Find where the given text appears and provide that cell's center as [X, Y] coordinate. 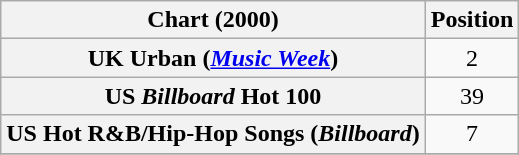
Position [472, 20]
39 [472, 96]
US Billboard Hot 100 [213, 96]
2 [472, 58]
7 [472, 134]
Chart (2000) [213, 20]
UK Urban (Music Week) [213, 58]
US Hot R&B/Hip-Hop Songs (Billboard) [213, 134]
